Capture the cell that displays the provided text and extract its [x, y] central coordinate. 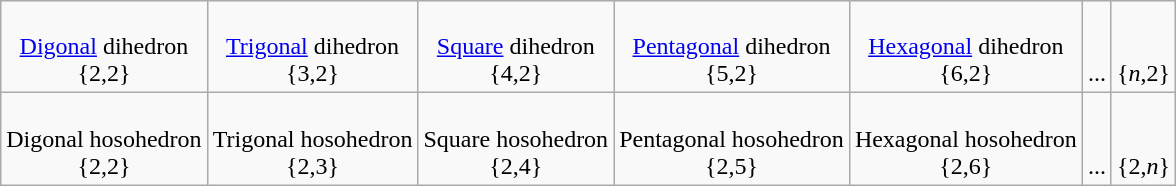
Hexagonal hosohedron{2,6} [966, 139]
Square dihedron{4,2} [516, 47]
{n,2} [1143, 47]
Digonal hosohedron{2,2} [104, 139]
Square hosohedron{2,4} [516, 139]
{2,n} [1143, 139]
Trigonal hosohedron{2,3} [312, 139]
Digonal dihedron{2,2} [104, 47]
Trigonal dihedron{3,2} [312, 47]
Pentagonal dihedron{5,2} [732, 47]
Pentagonal hosohedron{2,5} [732, 139]
Hexagonal dihedron{6,2} [966, 47]
